Search for the cell housing the specified text and yield its [x, y] center coordinate. 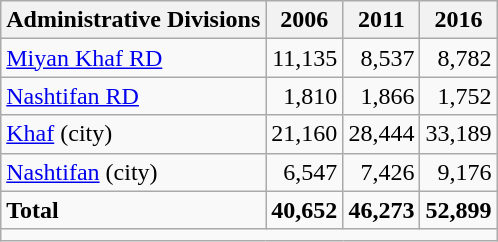
21,160 [304, 134]
Total [134, 210]
1,752 [458, 96]
Administrative Divisions [134, 20]
9,176 [458, 172]
Nashtifan RD [134, 96]
2006 [304, 20]
8,782 [458, 58]
6,547 [304, 172]
40,652 [304, 210]
Khaf (city) [134, 134]
52,899 [458, 210]
7,426 [382, 172]
11,135 [304, 58]
2011 [382, 20]
46,273 [382, 210]
2016 [458, 20]
8,537 [382, 58]
33,189 [458, 134]
Nashtifan (city) [134, 172]
28,444 [382, 134]
Miyan Khaf RD [134, 58]
1,866 [382, 96]
1,810 [304, 96]
